From the cell containing the given text, extract its center point as [X, Y] coordinate. 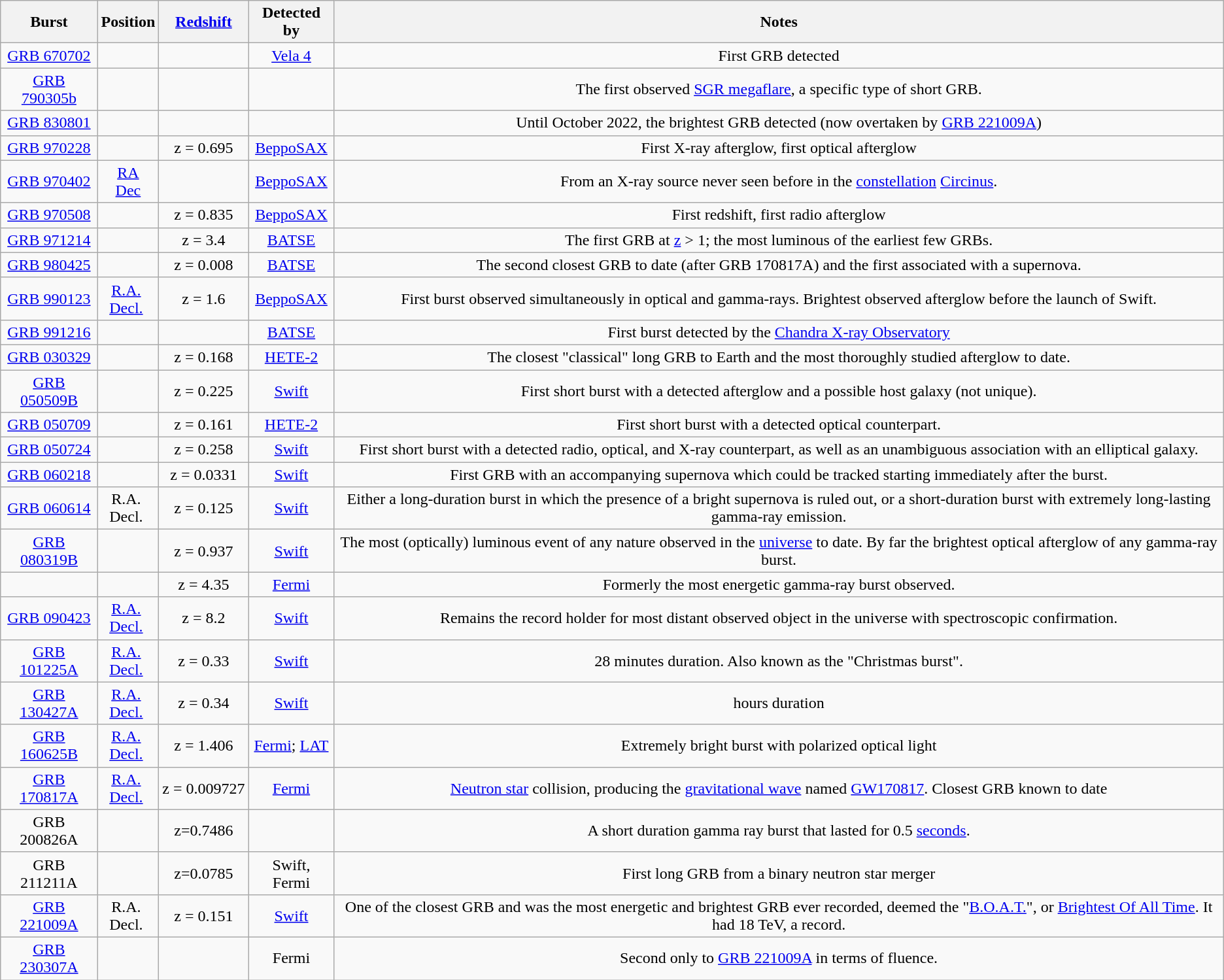
Burst [49, 22]
Fermi; LAT [292, 745]
z = 0.168 [204, 357]
First burst observed simultaneously in optical and gamma-rays. Brightest observed afterglow before the launch of Swift. [779, 298]
z = 1.406 [204, 745]
GRB 830801 [49, 123]
GRB 090423 [49, 618]
The closest "classical" long GRB to Earth and the most thoroughly studied afterglow to date. [779, 357]
z = 0.34 [204, 703]
Position [128, 22]
The first GRB at z > 1; the most luminous of the earliest few GRBs. [779, 240]
z = 0.161 [204, 425]
First short burst with a detected radio, optical, and X-ray counterpart, as well as an unambiguous association with an elliptical galaxy. [779, 450]
The most (optically) luminous event of any nature observed in the universe to date. By far the brightest optical afterglow of any gamma-ray burst. [779, 550]
First X-ray afterglow, first optical afterglow [779, 148]
GRB 160625B [49, 745]
28 minutes duration. Also known as the "Christmas burst". [779, 660]
GRB 670702 [49, 56]
First GRB detected [779, 56]
First GRB with an accompanying supernova which could be tracked starting immediately after the burst. [779, 475]
Swift, Fermi [292, 873]
First redshift, first radio afterglow [779, 215]
z = 1.6 [204, 298]
First short burst with a detected optical counterpart. [779, 425]
GRB 200826A [49, 830]
RA Dec [128, 182]
GRB 970508 [49, 215]
GRB 080319B [49, 550]
GRB 060218 [49, 475]
z = 0.33 [204, 660]
z = 0.009727 [204, 788]
z = 4.35 [204, 584]
GRB 790305b [49, 89]
First long GRB from a binary neutron star merger [779, 873]
z = 0.258 [204, 450]
Until October 2022, the brightest GRB detected (now overtaken by GRB 221009A) [779, 123]
Extremely bright burst with polarized optical light [779, 745]
The second closest GRB to date (after GRB 170817A) and the first associated with a supernova. [779, 265]
hours duration [779, 703]
GRB 970402 [49, 182]
GRB 211211A [49, 873]
GRB 030329 [49, 357]
The first observed SGR megaflare, a specific type of short GRB. [779, 89]
z = 3.4 [204, 240]
First burst detected by the Chandra X-ray Observatory [779, 332]
GRB 050709 [49, 425]
GRB 130427A [49, 703]
GRB 970228 [49, 148]
z = 0.151 [204, 915]
Redshift [204, 22]
Neutron star collision, producing the gravitational wave named GW170817. Closest GRB known to date [779, 788]
GRB 971214 [49, 240]
GRB 221009A [49, 915]
GRB 990123 [49, 298]
Formerly the most energetic gamma-ray burst observed. [779, 584]
GRB 991216 [49, 332]
Remains the record holder for most distant observed object in the universe with spectroscopic confirmation. [779, 618]
First short burst with a detected afterglow and a possible host galaxy (not unique). [779, 391]
GRB 050509B [49, 391]
z = 0.695 [204, 148]
z = 0.835 [204, 215]
GRB 170817A [49, 788]
Second only to GRB 221009A in terms of fluence. [779, 958]
z = 0.225 [204, 391]
z=0.0785 [204, 873]
From an X-ray source never seen before in the constellation Circinus. [779, 182]
Detected by [292, 22]
Notes [779, 22]
GRB 101225A [49, 660]
A short duration gamma ray burst that lasted for 0.5 seconds. [779, 830]
GRB 050724 [49, 450]
z = 0.125 [204, 509]
z = 8.2 [204, 618]
z=0.7486 [204, 830]
GRB 060614 [49, 509]
z = 0.937 [204, 550]
GRB 230307A [49, 958]
z = 0.0331 [204, 475]
GRB 980425 [49, 265]
Vela 4 [292, 56]
z = 0.008 [204, 265]
